Return the [X, Y] coordinate for the center point of the cell that contains the specified text.  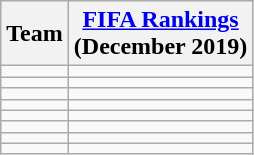
Team [35, 34]
FIFA Rankings(December 2019) [160, 34]
